Identify which cell holds the provided text, then report its (x, y) central coordinate. 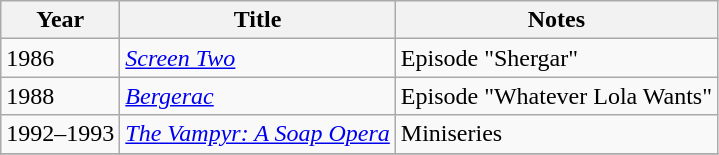
1986 (60, 58)
The Vampyr: A Soap Opera (258, 134)
1988 (60, 96)
Screen Two (258, 58)
Notes (556, 20)
1992–1993 (60, 134)
Episode "Shergar" (556, 58)
Miniseries (556, 134)
Year (60, 20)
Bergerac (258, 96)
Title (258, 20)
Episode "Whatever Lola Wants" (556, 96)
